Return [X, Y] of the center of cell containing provided text 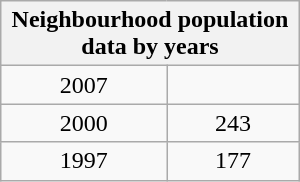
243 [233, 123]
Neighbourhood population data by years [150, 34]
177 [233, 161]
2007 [84, 85]
1997 [84, 161]
2000 [84, 123]
